Return (X, Y) of the center of cell containing provided text 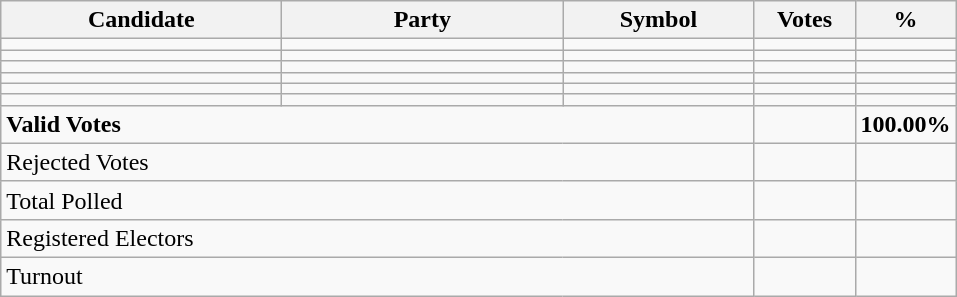
% (906, 20)
Registered Electors (378, 238)
Candidate (142, 20)
Turnout (378, 276)
100.00% (906, 124)
Votes (804, 20)
Party (422, 20)
Symbol (658, 20)
Total Polled (378, 200)
Rejected Votes (378, 162)
Valid Votes (378, 124)
